Detect which cell encompasses the target text, then output its [x, y] center coordinate. 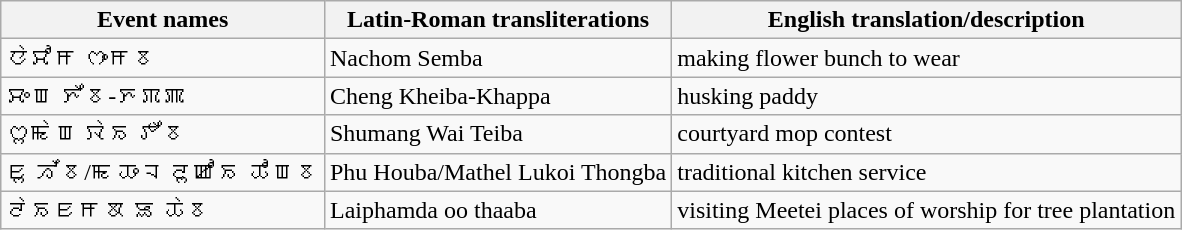
Shumang Wai Teiba [498, 134]
making flower bunch to wear [926, 58]
ꯁꯨꯃꯥꯡ ꯋꯥꯢ ꯇꯩꯕ [163, 134]
English translation/description [926, 20]
ꯅꯥꯆꯣꯝ ꯁꯦꯝꯕ [163, 58]
visiting Meetei places of worship for tree plantation [926, 210]
husking paddy [926, 96]
ꯂꯥꯢꯐꯝꯗ ꯎ ꯊꯥꯕ [163, 210]
Phu Houba/Mathel Lukoi Thongba [498, 172]
Latin-Roman transliterations [498, 20]
traditional kitchen service [926, 172]
ꯐꯨ ꯍꯧꯕ/ꯃꯊꯦꯜ ꯂꯨꯀꯣꯢ ꯊꯣꯡꯕ [163, 172]
Event names [163, 20]
courtyard mop contest [926, 134]
ꯆꯦꯡ ꯈꯩꯕ-ꯈꯞꯄ [163, 96]
Nachom Semba [498, 58]
Laiphamda oo thaaba [498, 210]
Cheng Kheiba-Khappa [498, 96]
